Pinpoint the cell where the given text exists, returning its (X, Y) midpoint coordinate. 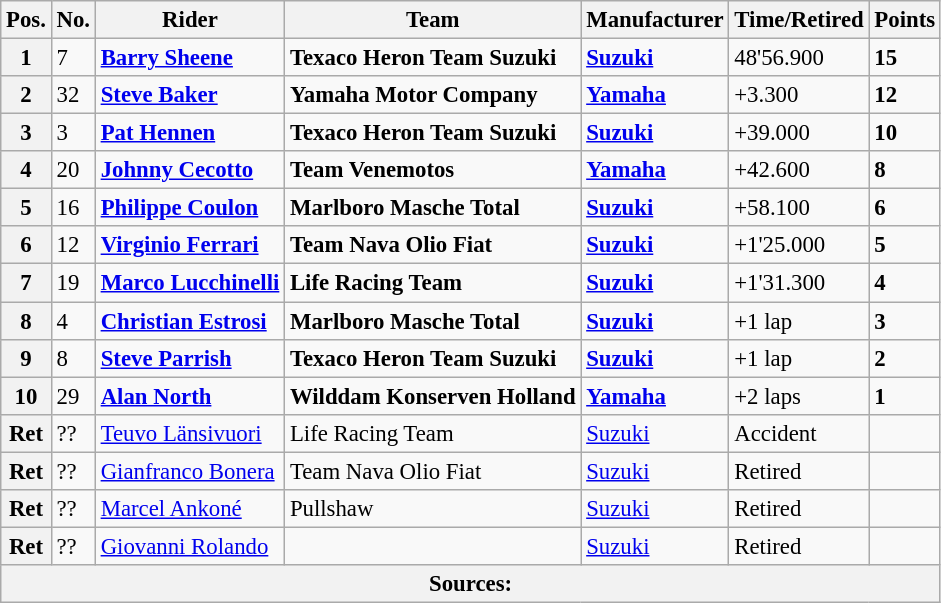
Team (433, 20)
16 (73, 208)
Time/Retired (799, 20)
Manufacturer (655, 20)
Points (904, 20)
Steve Baker (190, 95)
+1'25.000 (799, 245)
Giovanni Rolando (190, 546)
Teuvo Länsivuori (190, 433)
Yamaha Motor Company (433, 95)
Steve Parrish (190, 358)
Philippe Coulon (190, 208)
+2 laps (799, 396)
Christian Estrosi (190, 321)
No. (73, 20)
Gianfranco Bonera (190, 471)
Barry Sheene (190, 58)
Marcel Ankoné (190, 509)
48'56.900 (799, 58)
+58.100 (799, 208)
Alan North (190, 396)
+1'31.300 (799, 283)
Rider (190, 20)
+3.300 (799, 95)
32 (73, 95)
15 (904, 58)
Marco Lucchinelli (190, 283)
Virginio Ferrari (190, 245)
9 (26, 358)
+39.000 (799, 133)
Pullshaw (433, 509)
Pos. (26, 20)
+42.600 (799, 170)
Johnny Cecotto (190, 170)
Pat Hennen (190, 133)
29 (73, 396)
Wilddam Konserven Holland (433, 396)
Sources: (471, 584)
20 (73, 170)
19 (73, 283)
Accident (799, 433)
Team Venemotos (433, 170)
